Locate the cell with the specified text and output its [X, Y] center coordinate. 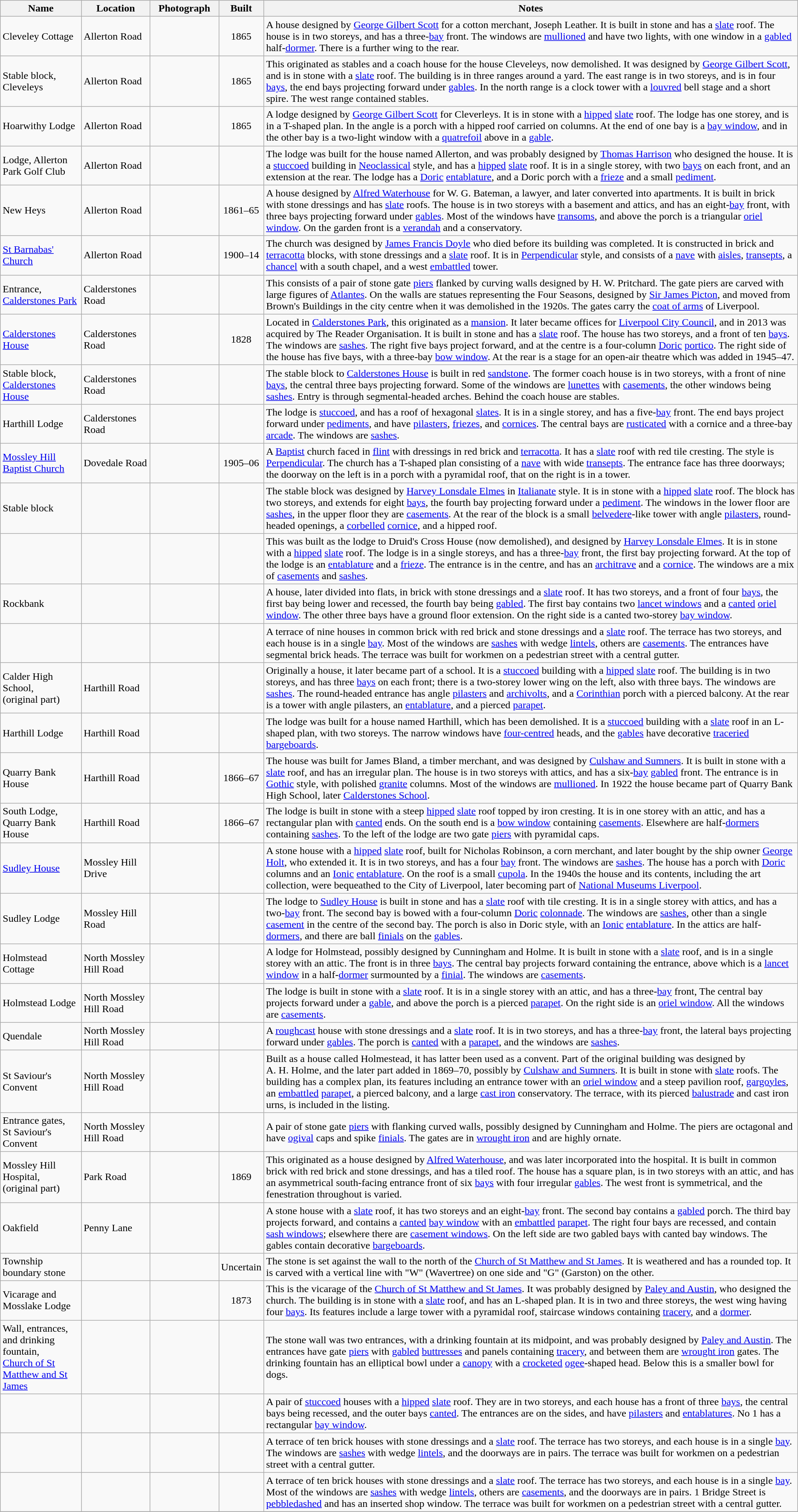
Mossley Hill Baptist Church [41, 463]
Park Road [116, 1177]
Sudley Lodge [41, 919]
Township boundary stone [41, 1267]
Cleveley Cottage [41, 36]
Rockbank [41, 604]
Vicarage and Mosslake Lodge [41, 1301]
Holmstead Cottage [41, 964]
Sudley House [41, 868]
Uncertain [241, 1267]
Wall, entrances, and drinking fountain,Church of St Matthew and St James [41, 1357]
1869 [241, 1177]
1905–06 [241, 463]
Quarry Bank House [41, 778]
St Barnabas' Church [41, 255]
Lodge, Allerton Park Golf Club [41, 165]
St Saviour's Convent [41, 1081]
Mossley Hill Road [116, 919]
Built [241, 9]
South Lodge,Quarry Bank House [41, 823]
Stable block [41, 508]
Hoarwithy Lodge [41, 126]
1828 [241, 339]
Calderstones House [41, 339]
Photograph [184, 9]
Entrance gates,St Saviour's Convent [41, 1132]
Oakfield [41, 1228]
Holmstead Lodge [41, 1003]
Stable block,Calderstones House [41, 384]
1873 [241, 1301]
Mossley Hill Drive [116, 868]
Stable block, Cleveleys [41, 81]
Name [41, 9]
1900–14 [241, 255]
Location [116, 9]
Penny Lane [116, 1228]
New Heys [41, 211]
Entrance,Calderstones Park [41, 294]
1861–65 [241, 211]
Quendale [41, 1036]
Dovedale Road [116, 463]
Notes [531, 9]
Calder High School,(original part) [41, 688]
Mossley Hill Hospital,(original part) [41, 1177]
